Output the (X, Y) coordinate of the center of the cell containing the given text.  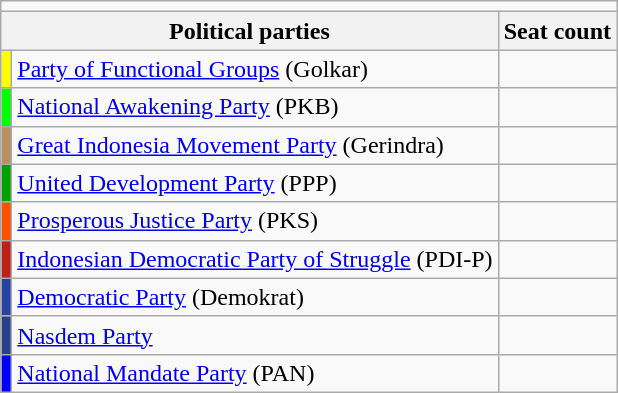
Great Indonesia Movement Party (Gerindra) (255, 145)
National Awakening Party (PKB) (255, 107)
Seat count (557, 31)
United Development Party (PPP) (255, 183)
National Mandate Party (PAN) (255, 373)
Political parties (250, 31)
Nasdem Party (255, 335)
Prosperous Justice Party (PKS) (255, 221)
Indonesian Democratic Party of Struggle (PDI-P) (255, 259)
Party of Functional Groups (Golkar) (255, 69)
Democratic Party (Demokrat) (255, 297)
